Output the [x, y] coordinate of the center of the cell containing the given text.  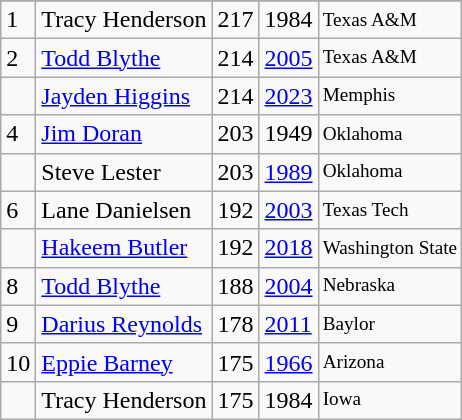
Steve Lester [124, 172]
Iowa [390, 400]
Baylor [390, 324]
2004 [288, 286]
1966 [288, 362]
217 [236, 20]
10 [18, 362]
Eppie Barney [124, 362]
1989 [288, 172]
2023 [288, 96]
178 [236, 324]
Arizona [390, 362]
9 [18, 324]
Jayden Higgins [124, 96]
188 [236, 286]
1949 [288, 134]
8 [18, 286]
Washington State [390, 248]
Jim Doran [124, 134]
2011 [288, 324]
4 [18, 134]
Darius Reynolds [124, 324]
Lane Danielsen [124, 210]
Nebraska [390, 286]
6 [18, 210]
2003 [288, 210]
1 [18, 20]
2018 [288, 248]
2005 [288, 58]
Memphis [390, 96]
Hakeem Butler [124, 248]
2 [18, 58]
Texas Tech [390, 210]
